Provide the (X, Y) coordinate of the cell's center where the given text is located.  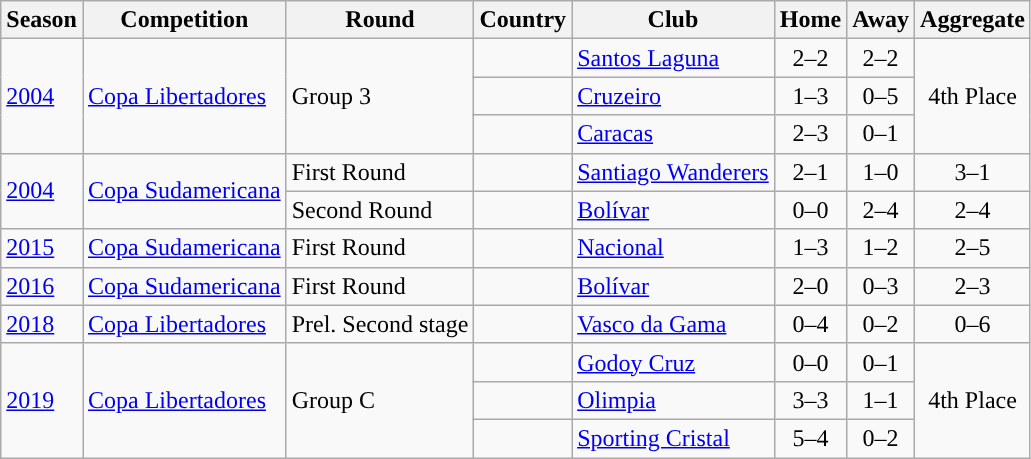
0–6 (973, 324)
Santos Laguna (674, 58)
2–0 (810, 286)
Group C (380, 400)
Vasco da Gama (674, 324)
Club (674, 20)
2–5 (973, 248)
Group 3 (380, 96)
Prel. Second stage (380, 324)
5–4 (810, 438)
1–2 (881, 248)
2019 (42, 400)
Second Round (380, 210)
3–1 (973, 172)
Olimpia (674, 400)
Godoy Cruz (674, 362)
0–4 (810, 324)
Season (42, 20)
Country (523, 20)
1–0 (881, 172)
Competition (184, 20)
2015 (42, 248)
0–3 (881, 286)
Aggregate (973, 20)
1–1 (881, 400)
Caracas (674, 134)
2–1 (810, 172)
2016 (42, 286)
Round (380, 20)
3–3 (810, 400)
Santiago Wanderers (674, 172)
Nacional (674, 248)
Home (810, 20)
Cruzeiro (674, 96)
Away (881, 20)
2018 (42, 324)
Sporting Cristal (674, 438)
0–5 (881, 96)
